Search for the cell housing the specified text and yield its [X, Y] center coordinate. 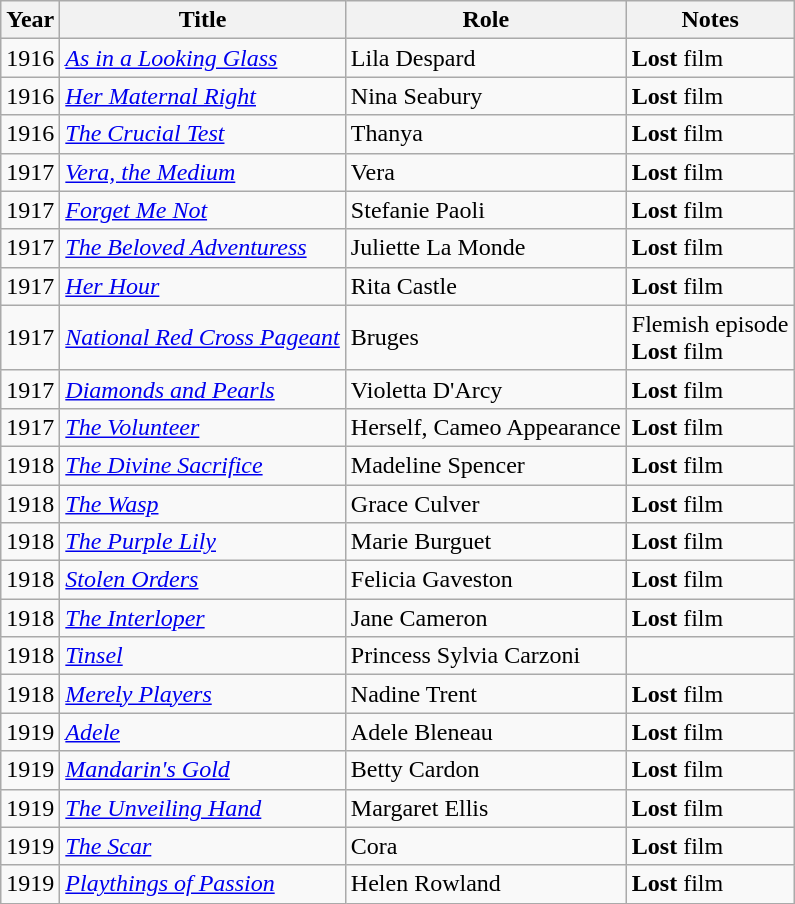
Year [30, 20]
Violetta D'Arcy [486, 389]
Diamonds and Pearls [203, 389]
Cora [486, 846]
Betty Cardon [486, 770]
Madeline Spencer [486, 465]
The Beloved Adventuress [203, 248]
Jane Cameron [486, 618]
Grace Culver [486, 503]
Adele [203, 732]
Merely Players [203, 694]
Her Hour [203, 286]
Playthings of Passion [203, 884]
The Crucial Test [203, 134]
Forget Me Not [203, 210]
Juliette La Monde [486, 248]
Margaret Ellis [486, 808]
The Scar [203, 846]
Her Maternal Right [203, 96]
Title [203, 20]
Mandarin's Gold [203, 770]
The Volunteer [203, 427]
Rita Castle [486, 286]
Felicia Gaveston [486, 580]
The Interloper [203, 618]
Stefanie Paoli [486, 210]
National Red Cross Pageant [203, 338]
Flemish episode Lost film [710, 338]
Notes [710, 20]
Nina Seabury [486, 96]
Princess Sylvia Carzoni [486, 656]
Bruges [486, 338]
Vera, the Medium [203, 172]
Herself, Cameo Appearance [486, 427]
The Divine Sacrifice [203, 465]
The Wasp [203, 503]
Stolen Orders [203, 580]
Thanya [486, 134]
As in a Looking Glass [203, 58]
Adele Bleneau [486, 732]
The Purple Lily [203, 542]
The Unveiling Hand [203, 808]
Vera [486, 172]
Lila Despard [486, 58]
Marie Burguet [486, 542]
Nadine Trent [486, 694]
Helen Rowland [486, 884]
Role [486, 20]
Tinsel [203, 656]
